Identify which cell holds the provided text, then report its (X, Y) central coordinate. 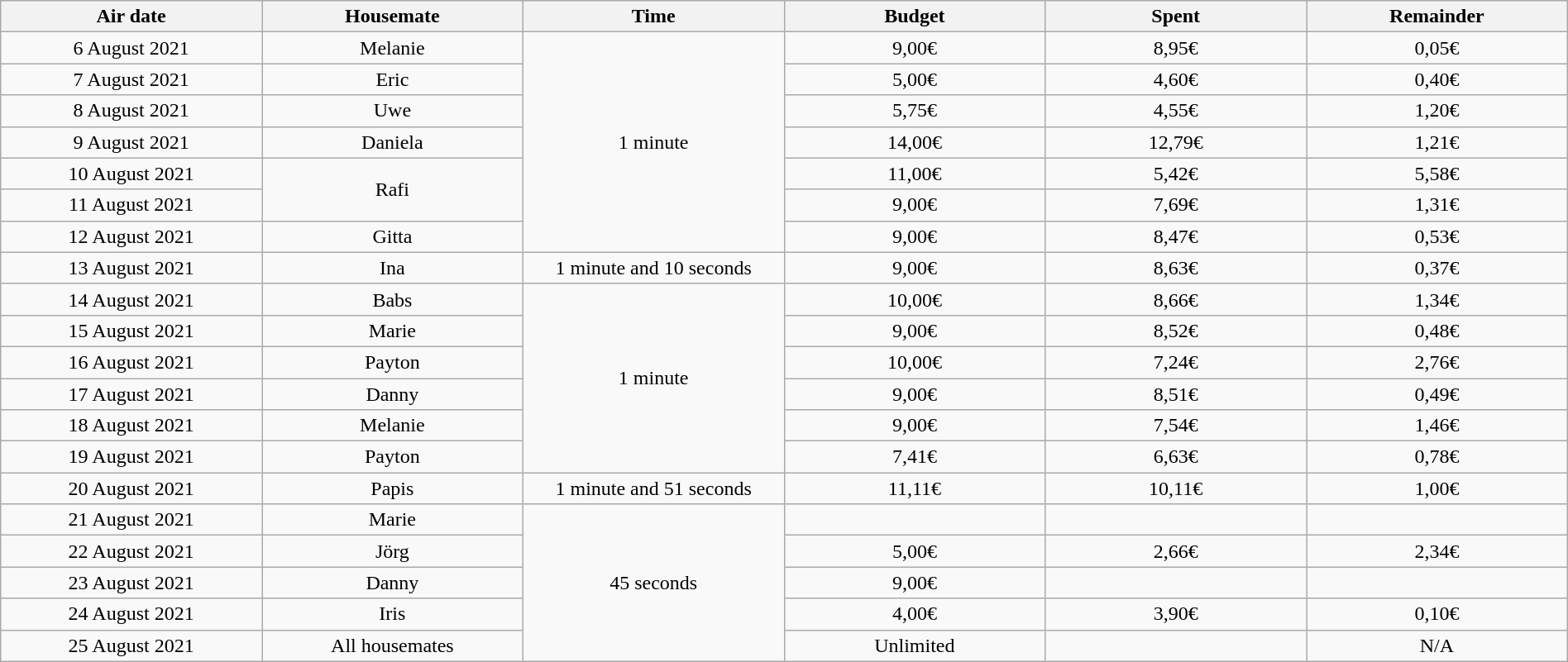
Ina (392, 268)
11 August 2021 (131, 205)
Spent (1176, 17)
Daniela (392, 142)
1,34€ (1437, 299)
0,49€ (1437, 394)
2,34€ (1437, 551)
Unlimited (915, 645)
Housemate (392, 17)
4,60€ (1176, 79)
1 minute and 51 seconds (653, 488)
7 August 2021 (131, 79)
8,66€ (1176, 299)
Budget (915, 17)
16 August 2021 (131, 362)
0,78€ (1437, 457)
8,47€ (1176, 236)
21 August 2021 (131, 520)
5,75€ (915, 111)
10 August 2021 (131, 174)
1,20€ (1437, 111)
15 August 2021 (131, 331)
1,31€ (1437, 205)
6 August 2021 (131, 48)
8,63€ (1176, 268)
24 August 2021 (131, 614)
1 minute and 10 seconds (653, 268)
18 August 2021 (131, 426)
0,48€ (1437, 331)
7,41€ (915, 457)
N/A (1437, 645)
6,63€ (1176, 457)
Jörg (392, 551)
1,00€ (1437, 488)
7,69€ (1176, 205)
Iris (392, 614)
8 August 2021 (131, 111)
22 August 2021 (131, 551)
45 seconds (653, 583)
11,00€ (915, 174)
8,51€ (1176, 394)
17 August 2021 (131, 394)
12,79€ (1176, 142)
4,55€ (1176, 111)
Papis (392, 488)
2,76€ (1437, 362)
4,00€ (915, 614)
Babs (392, 299)
Rafi (392, 189)
13 August 2021 (131, 268)
0,53€ (1437, 236)
14,00€ (915, 142)
0,05€ (1437, 48)
1,46€ (1437, 426)
Air date (131, 17)
5,42€ (1176, 174)
7,24€ (1176, 362)
0,10€ (1437, 614)
0,40€ (1437, 79)
8,95€ (1176, 48)
Gitta (392, 236)
Remainder (1437, 17)
19 August 2021 (131, 457)
3,90€ (1176, 614)
10,11€ (1176, 488)
12 August 2021 (131, 236)
Eric (392, 79)
1,21€ (1437, 142)
Time (653, 17)
14 August 2021 (131, 299)
0,37€ (1437, 268)
23 August 2021 (131, 583)
9 August 2021 (131, 142)
25 August 2021 (131, 645)
11,11€ (915, 488)
7,54€ (1176, 426)
All housemates (392, 645)
2,66€ (1176, 551)
5,58€ (1437, 174)
Uwe (392, 111)
8,52€ (1176, 331)
20 August 2021 (131, 488)
